Identify which cell holds the provided text, then report its [x, y] central coordinate. 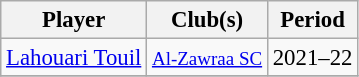
Player [74, 20]
Club(s) [208, 20]
2021–22 [312, 58]
Al-Zawraa SC [208, 58]
Period [312, 20]
Lahouari Touil [74, 58]
